For the text-containing cell, return its midpoint in (X, Y) coordinate format. 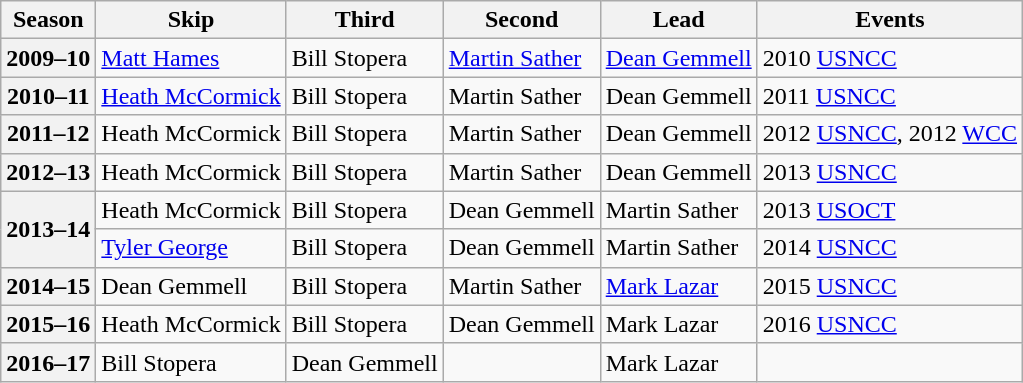
2013 USNCC (890, 172)
2011 USNCC (890, 96)
2014 USNCC (890, 248)
2016–17 (48, 362)
Third (364, 20)
Lead (678, 20)
2010–11 (48, 96)
Skip (191, 20)
Events (890, 20)
2015–16 (48, 324)
2011–12 (48, 134)
Tyler George (191, 248)
2009–10 (48, 58)
Matt Hames (191, 58)
2013 USOCT (890, 210)
2010 USNCC (890, 58)
2014–15 (48, 286)
2015 USNCC (890, 286)
Season (48, 20)
2012–13 (48, 172)
2012 USNCC, 2012 WCC (890, 134)
2013–14 (48, 229)
Second (522, 20)
2016 USNCC (890, 324)
